Return (x, y) of the center of cell containing provided text 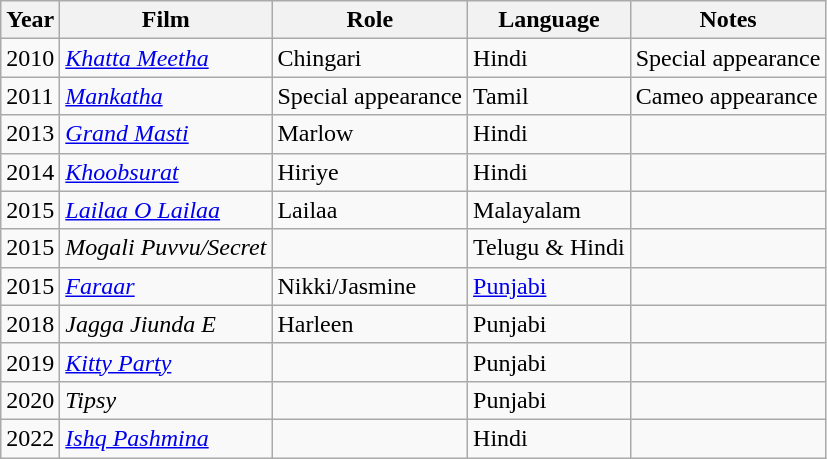
Harleen (370, 324)
Khatta Meetha (166, 58)
Ishq Pashmina (166, 438)
Telugu & Hindi (550, 248)
Nikki/Jasmine (370, 286)
2010 (30, 58)
Mankatha (166, 96)
Cameo appearance (728, 96)
Lailaa O Lailaa (166, 210)
Khoobsurat (166, 172)
Year (30, 20)
2014 (30, 172)
Tipsy (166, 400)
Jagga Jiunda E (166, 324)
Kitty Party (166, 362)
Film (166, 20)
Tamil (550, 96)
Hiriye (370, 172)
Language (550, 20)
Faraar (166, 286)
Chingari (370, 58)
2011 (30, 96)
2020 (30, 400)
Notes (728, 20)
2013 (30, 134)
Role (370, 20)
Marlow (370, 134)
2022 (30, 438)
2019 (30, 362)
Lailaa (370, 210)
Grand Masti (166, 134)
2018 (30, 324)
Malayalam (550, 210)
Mogali Puvvu/Secret (166, 248)
